Output the (X, Y) coordinate of the center of the cell containing the given text.  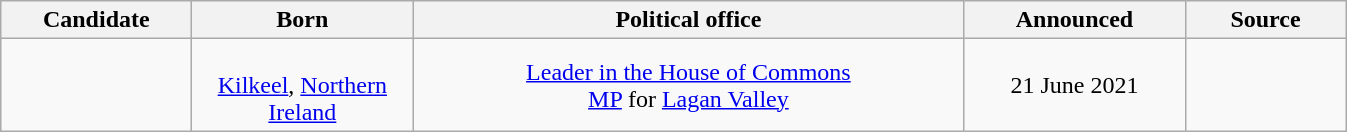
Announced (1074, 20)
Political office (688, 20)
Born (302, 20)
Leader in the House of Commons MP for Lagan Valley (688, 85)
Candidate (96, 20)
21 June 2021 (1074, 85)
Source (1266, 20)
Kilkeel, Northern Ireland (302, 85)
